Search for the cell housing the specified text and yield its (X, Y) center coordinate. 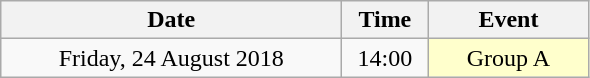
14:00 (385, 58)
Event (508, 20)
Group A (508, 58)
Friday, 24 August 2018 (172, 58)
Time (385, 20)
Date (172, 20)
